Scan for the cell matching the given text and deliver its [X, Y] coordinate at center. 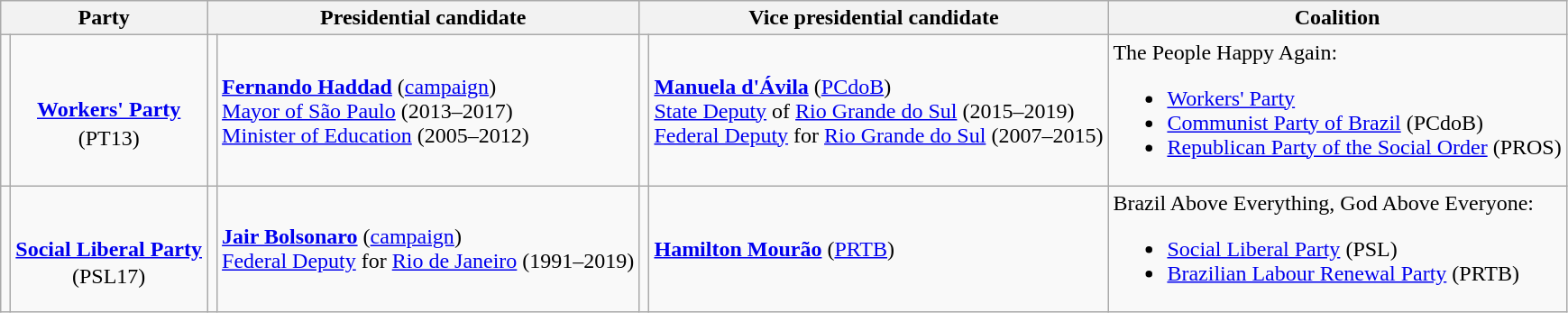
Manuela d'Ávila (PCdoB)State Deputy of Rio Grande do Sul (2015–2019)Federal Deputy for Rio Grande do Sul (2007–2015) [878, 110]
Presidential candidate [424, 18]
Coalition [1337, 18]
Fernando Haddad (campaign)Mayor of São Paulo (2013–2017)Minister of Education (2005–2012) [428, 110]
Brazil Above Everything, God Above Everyone:Social Liberal Party (PSL)Brazilian Labour Renewal Party (PRTB) [1337, 249]
Workers' Party(PT13) [109, 110]
The People Happy Again:Workers' PartyCommunist Party of Brazil (PCdoB)Republican Party of the Social Order (PROS) [1337, 110]
Jair Bolsonaro (campaign)Federal Deputy for Rio de Janeiro (1991–2019) [428, 249]
Vice presidential candidate [874, 18]
Social Liberal Party(PSL17) [109, 249]
Hamilton Mourão (PRTB) [878, 249]
Party [105, 18]
